Return the (x, y) coordinate for the center point of the cell that contains the specified text.  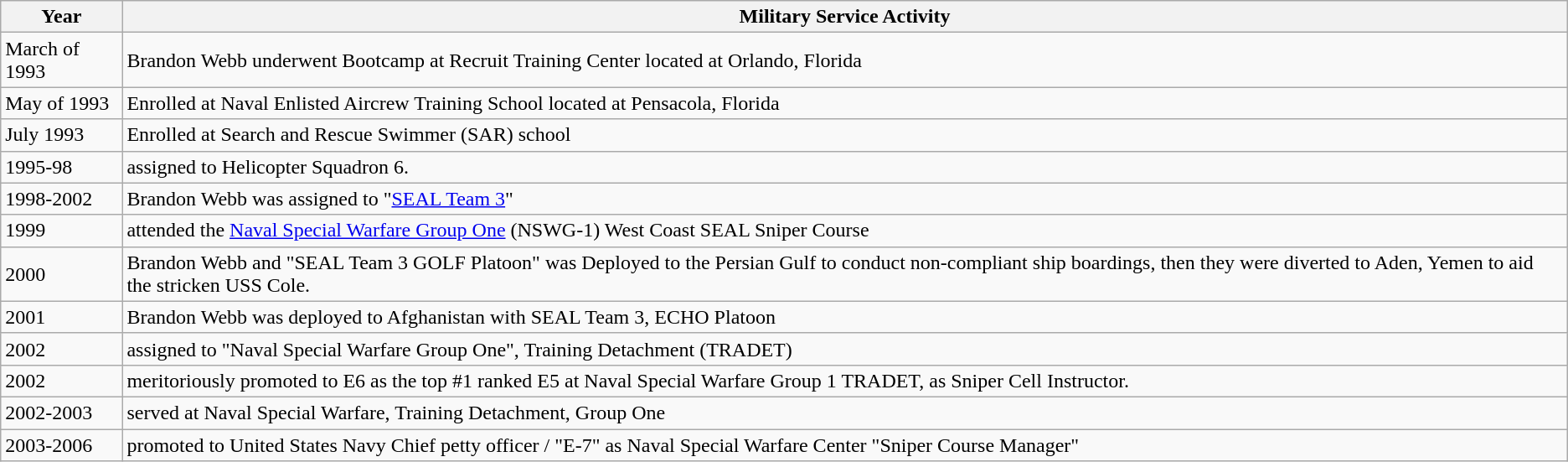
served at Naval Special Warfare, Training Detachment, Group One (844, 413)
May of 1993 (62, 103)
assigned to Helicopter Squadron 6. (844, 167)
Brandon Webb was deployed to Afghanistan with SEAL Team 3, ECHO Platoon (844, 317)
Year (62, 17)
attended the Naval Special Warfare Group One (NSWG-1) West Coast SEAL Sniper Course (844, 231)
1999 (62, 231)
assigned to "Naval Special Warfare Group One", Training Detachment (TRADET) (844, 349)
Military Service Activity (844, 17)
Brandon Webb underwent Bootcamp at Recruit Training Center located at Orlando, Florida (844, 60)
meritoriously promoted to E6 as the top #1 ranked E5 at Naval Special Warfare Group 1 TRADET, as Sniper Cell Instructor. (844, 381)
July 1993 (62, 135)
Brandon Webb was assigned to "SEAL Team 3" (844, 199)
2001 (62, 317)
2002-2003 (62, 413)
1995-98 (62, 167)
Enrolled at Naval Enlisted Aircrew Training School located at Pensacola, Florida (844, 103)
1998-2002 (62, 199)
2003-2006 (62, 445)
2000 (62, 273)
promoted to United States Navy Chief petty officer / "E-7" as Naval Special Warfare Center "Sniper Course Manager" (844, 445)
Enrolled at Search and Rescue Swimmer (SAR) school (844, 135)
March of 1993 (62, 60)
